Extract the [x, y] coordinate from the center of the cell holding the provided text.  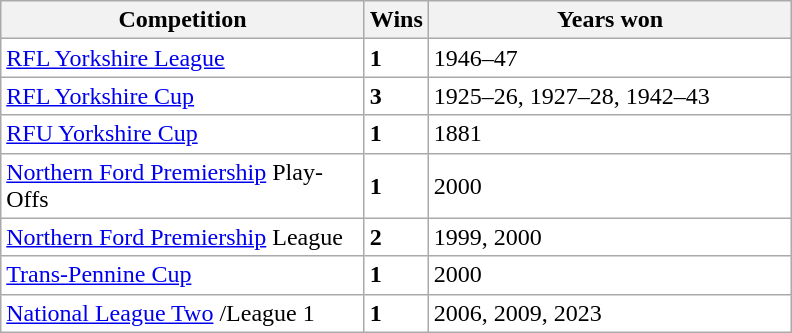
National League Two /League 1 [183, 313]
Trans-Pennine Cup [183, 275]
2 [396, 237]
Northern Ford Premiership League [183, 237]
1925–26, 1927–28, 1942–43 [610, 96]
Northern Ford Premiership Play-Offs [183, 186]
Years won [610, 20]
RFU Yorkshire Cup [183, 134]
1999, 2000 [610, 237]
Wins [396, 20]
3 [396, 96]
1946–47 [610, 58]
RFL Yorkshire Cup [183, 96]
Competition [183, 20]
RFL Yorkshire League [183, 58]
2006, 2009, 2023 [610, 313]
1881 [610, 134]
